Find where the given text appears and provide that cell's center as [x, y] coordinate. 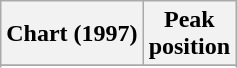
Peakposition [189, 34]
Chart (1997) [72, 34]
